Provide the [X, Y] coordinate of the cell's center where the given text is located.  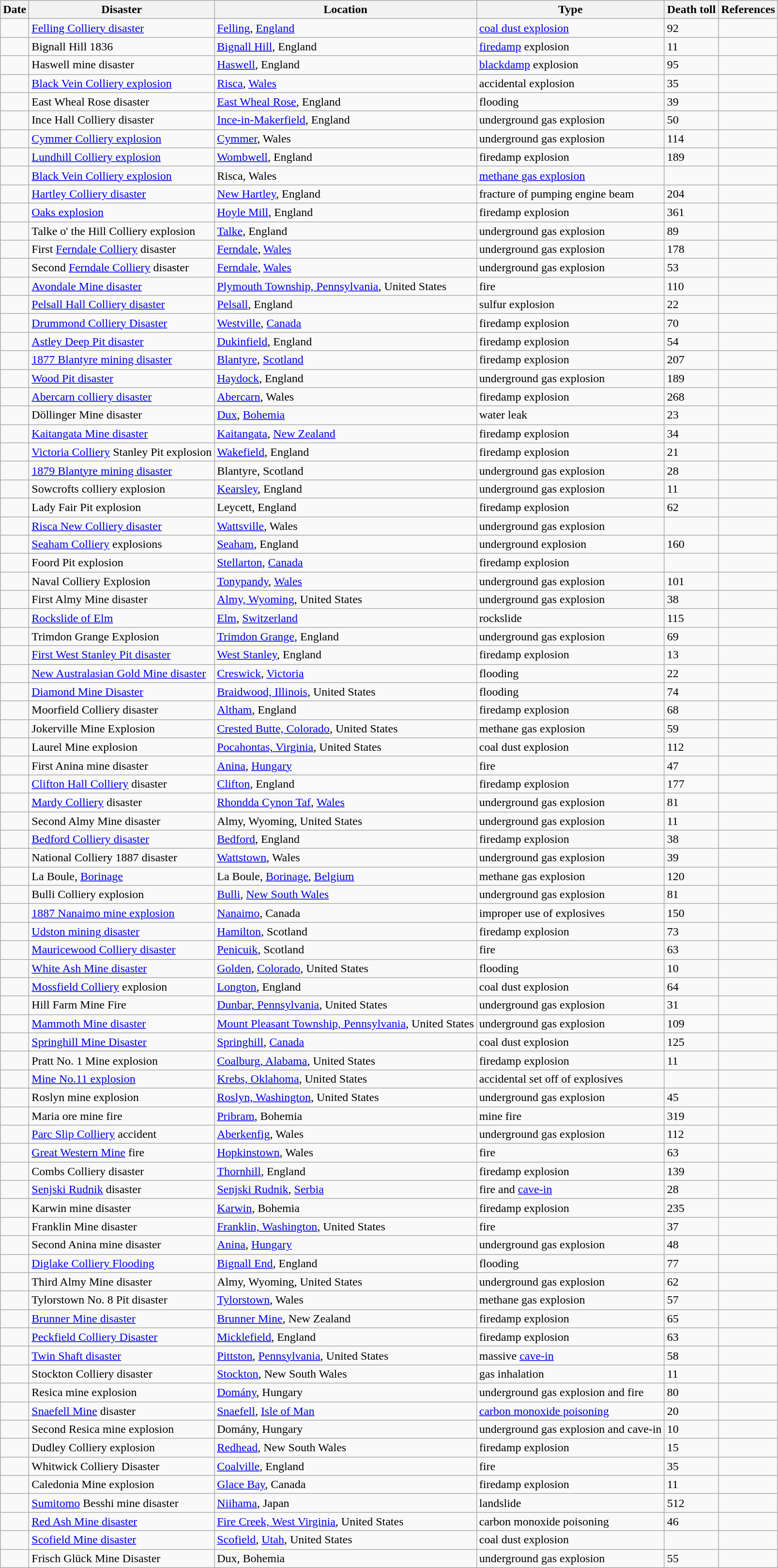
92 [691, 28]
Redhead, New South Wales [346, 1448]
Karwin mine disaster [122, 1208]
Snaefell Mine disaster [122, 1411]
Jokerville Mine Explosion [122, 729]
gas inhalation [570, 1374]
Kearsley, England [346, 489]
References [748, 10]
Trimdon Grange Explosion [122, 637]
Ince-in-Makerfield, England [346, 120]
Parc Slip Colliery accident [122, 1134]
Wakefield, England [346, 452]
Golden, Colorado, United States [346, 968]
Astley Deep Pit disaster [122, 342]
Victoria Colliery Stanley Pit explosion [122, 452]
Red Ash Mine disaster [122, 1521]
177 [691, 784]
23 [691, 415]
361 [691, 212]
150 [691, 913]
53 [691, 268]
Rockslide of Elm [122, 618]
Mossfield Colliery explosion [122, 987]
underground gas explosion and cave-in [570, 1429]
Bignall Hill, England [346, 47]
37 [691, 1226]
101 [691, 581]
Pelsall, England [346, 305]
Bignall End, England [346, 1263]
massive cave-in [570, 1355]
Dunbar, Pennsylvania, United States [346, 1005]
Hoyle Mill, England [346, 212]
114 [691, 139]
125 [691, 1042]
fracture of pumping engine beam [570, 194]
fire and cave-in [570, 1190]
Hartley Colliery disaster [122, 194]
Elm, Switzerland [346, 618]
Sowcrofts colliery explosion [122, 489]
sulfur explosion [570, 305]
89 [691, 231]
Mammoth Mine disaster [122, 1024]
Altham, England [346, 710]
57 [691, 1300]
Franklin, Washington, United States [346, 1226]
Third Almy Mine disaster [122, 1282]
268 [691, 397]
Moorfield Colliery disaster [122, 710]
Diamond Mine Disaster [122, 692]
1879 Blantyre mining disaster [122, 470]
Brunner Mine disaster [122, 1319]
Clifton, England [346, 784]
Stockton Colliery disaster [122, 1374]
Talke o' the Hill Colliery explosion [122, 231]
Diglake Colliery Flooding [122, 1263]
Hill Farm Mine Fire [122, 1005]
Risca New Colliery disaster [122, 526]
65 [691, 1319]
55 [691, 1558]
207 [691, 360]
Combs Colliery disaster [122, 1171]
Haswell, England [346, 65]
Brunner Mine, New Zealand [346, 1319]
Pelsall Hall Colliery disaster [122, 305]
Snaefell, Isle of Man [346, 1411]
Springhill, Canada [346, 1042]
La Boule, Borinage [122, 876]
Naval Colliery Explosion [122, 581]
Krebs, Oklahoma, United States [346, 1079]
Fire Creek, West Virginia, United States [346, 1521]
Senjski Rudnik, Serbia [346, 1190]
Second Anina mine disaster [122, 1245]
Twin Shaft disaster [122, 1355]
Maria ore mine fire [122, 1116]
Bulli Colliery explosion [122, 895]
Haydock, England [346, 378]
139 [691, 1171]
69 [691, 637]
Lundhill Colliery explosion [122, 157]
Foord Pit explosion [122, 563]
Roslyn, Washington, United States [346, 1097]
blackdamp explosion [570, 65]
178 [691, 249]
Bedford, England [346, 839]
Felling Colliery disaster [122, 28]
Scofield, Utah, United States [346, 1540]
109 [691, 1024]
319 [691, 1116]
East Wheal Rose disaster [122, 102]
Caledonia Mine explosion [122, 1485]
Coalburg, Alabama, United States [346, 1060]
Rhondda Cynon Taf, Wales [346, 802]
64 [691, 987]
512 [691, 1503]
160 [691, 544]
Type [570, 10]
20 [691, 1411]
Stellarton, Canada [346, 563]
Bignall Hill 1836 [122, 47]
Micklefield, England [346, 1337]
120 [691, 876]
Pribram, Bohemia [346, 1116]
accidental set off of explosives [570, 1079]
underground gas explosion and fire [570, 1392]
East Wheal Rose, England [346, 102]
Date [15, 10]
Seaham, England [346, 544]
Disaster [122, 10]
115 [691, 618]
Sumitomo Besshi mine disaster [122, 1503]
Bulli, New South Wales [346, 895]
34 [691, 434]
Death toll [691, 10]
New Hartley, England [346, 194]
Pocahontas, Virginia, United States [346, 747]
58 [691, 1355]
mine fire [570, 1116]
Abercarn colliery disaster [122, 397]
National Colliery 1887 disaster [122, 858]
50 [691, 120]
13 [691, 655]
Clifton Hall Colliery disaster [122, 784]
95 [691, 65]
Cymmer Colliery explosion [122, 139]
110 [691, 286]
68 [691, 710]
Stockton, New South Wales [346, 1374]
47 [691, 765]
water leak [570, 415]
Döllinger Mine disaster [122, 415]
Longton, England [346, 987]
Dukinfield, England [346, 342]
46 [691, 1521]
Haswell mine disaster [122, 65]
21 [691, 452]
Mardy Colliery disaster [122, 802]
Whitwick Colliery Disaster [122, 1466]
Tylorstown No. 8 Pit disaster [122, 1300]
15 [691, 1448]
Glace Bay, Canada [346, 1485]
Wattsville, Wales [346, 526]
59 [691, 729]
Thornhill, England [346, 1171]
Franklin Mine disaster [122, 1226]
Niihama, Japan [346, 1503]
Scofield Mine disaster [122, 1540]
Abercarn, Wales [346, 397]
Wood Pit disaster [122, 378]
204 [691, 194]
74 [691, 692]
Senjski Rudnik disaster [122, 1190]
Crested Butte, Colorado, United States [346, 729]
45 [691, 1097]
Dudley Colliery explosion [122, 1448]
Kaitangata, New Zealand [346, 434]
Second Almy Mine disaster [122, 821]
Drummond Colliery Disaster [122, 323]
Nanaimo, Canada [346, 913]
235 [691, 1208]
First Almy Mine disaster [122, 600]
77 [691, 1263]
La Boule, Borinage, Belgium [346, 876]
Cymmer, Wales [346, 139]
31 [691, 1005]
Kaitangata Mine disaster [122, 434]
Ince Hall Colliery disaster [122, 120]
Mount Pleasant Township, Pennsylvania, United States [346, 1024]
Braidwood, Illinois, United States [346, 692]
Second Ferndale Colliery disaster [122, 268]
Hopkinstown, Wales [346, 1153]
80 [691, 1392]
Laurel Mine explosion [122, 747]
underground explosion [570, 544]
Mine No.11 explosion [122, 1079]
Pratt No. 1 Mine explosion [122, 1060]
Bedford Colliery disaster [122, 839]
Springhill Mine Disaster [122, 1042]
Lady Fair Pit explosion [122, 507]
Tylorstown, Wales [346, 1300]
Plymouth Township, Pennsylvania, United States [346, 286]
landslide [570, 1503]
Leycett, England [346, 507]
improper use of explosives [570, 913]
54 [691, 342]
70 [691, 323]
73 [691, 931]
Avondale Mine disaster [122, 286]
Mauricewood Colliery disaster [122, 950]
First Anina mine disaster [122, 765]
Karwin, Bohemia [346, 1208]
Second Resica mine explosion [122, 1429]
48 [691, 1245]
rockslide [570, 618]
Location [346, 10]
Wombwell, England [346, 157]
White Ash Mine disaster [122, 968]
accidental explosion [570, 83]
Oaks explosion [122, 212]
Talke, England [346, 231]
Resica mine explosion [122, 1392]
Udston mining disaster [122, 931]
Creswick, Victoria [346, 673]
Wattstown, Wales [346, 858]
New Australasian Gold Mine disaster [122, 673]
Great Western Mine fire [122, 1153]
Coalville, England [346, 1466]
Peckfield Colliery Disaster [122, 1337]
Seaham Colliery explosions [122, 544]
First Ferndale Colliery disaster [122, 249]
Penicuik, Scotland [346, 950]
Frisch Glück Mine Disaster [122, 1558]
1877 Blantyre mining disaster [122, 360]
Roslyn mine explosion [122, 1097]
1887 Nanaimo mine explosion [122, 913]
Westville, Canada [346, 323]
Hamilton, Scotland [346, 931]
Tonypandy, Wales [346, 581]
Pittston, Pennsylvania, United States [346, 1355]
Trimdon Grange, England [346, 637]
First West Stanley Pit disaster [122, 655]
Felling, England [346, 28]
Aberkenfig, Wales [346, 1134]
West Stanley, England [346, 655]
